For the text-containing cell, return its midpoint in [x, y] coordinate format. 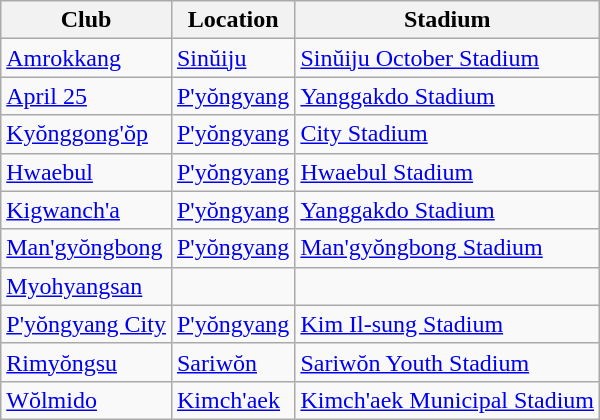
Rimyŏngsu [86, 362]
Man'gyŏngbong [86, 248]
Kigwanch'a [86, 210]
Wŏlmido [86, 400]
Location [232, 20]
Man'gyŏngbong Stadium [448, 248]
Kyŏnggong'ŏp [86, 134]
Club [86, 20]
Kim Il-sung Stadium [448, 324]
Sinŭiju October Stadium [448, 58]
April 25 [86, 96]
Hwaebul [86, 172]
P'yŏngyang City [86, 324]
City Stadium [448, 134]
Hwaebul Stadium [448, 172]
Kimch'aek Municipal Stadium [448, 400]
Sinŭiju [232, 58]
Sariwŏn Youth Stadium [448, 362]
Amrokkang [86, 58]
Myohyangsan [86, 286]
Sariwŏn [232, 362]
Kimch'aek [232, 400]
Stadium [448, 20]
